From the cell containing the given text, extract its center point as (X, Y) coordinate. 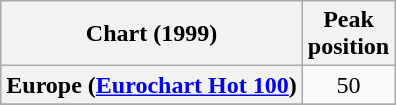
Chart (1999) (152, 34)
Europe (Eurochart Hot 100) (152, 85)
Peakposition (348, 34)
50 (348, 85)
